From the cell containing the given text, extract its center point as [x, y] coordinate. 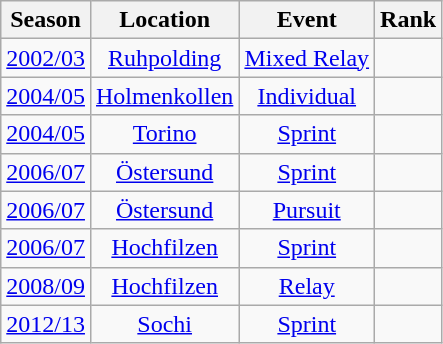
2008/09 [46, 286]
Event [307, 20]
Mixed Relay [307, 58]
Holmenkollen [164, 96]
Location [164, 20]
2012/13 [46, 324]
2002/03 [46, 58]
Relay [307, 286]
Season [46, 20]
Sochi [164, 324]
Individual [307, 96]
Rank [408, 20]
Pursuit [307, 210]
Ruhpolding [164, 58]
Torino [164, 134]
